Determine the (X, Y) coordinate at the center of the cell enclosing the given text.  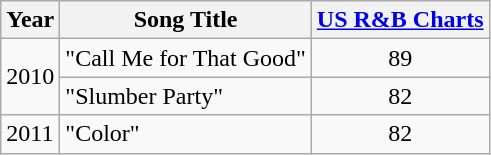
"Color" (186, 134)
89 (400, 58)
2011 (30, 134)
"Slumber Party" (186, 96)
Song Title (186, 20)
Year (30, 20)
"Call Me for That Good" (186, 58)
2010 (30, 77)
US R&B Charts (400, 20)
